Scan for the cell matching the given text and deliver its (x, y) coordinate at center. 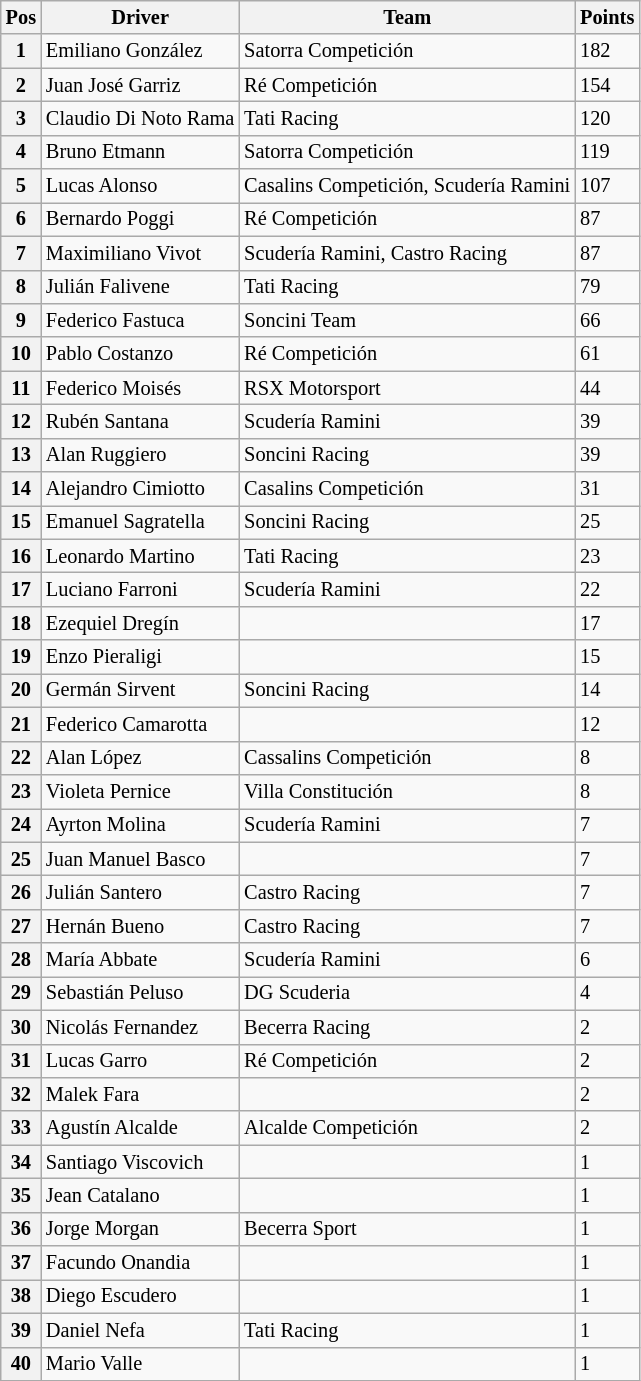
Daniel Nefa (140, 1330)
Emanuel Sagratella (140, 522)
182 (607, 51)
37 (21, 1263)
Alan Ruggiero (140, 455)
79 (607, 287)
154 (607, 85)
Pablo Costanzo (140, 354)
Federico Camarotta (140, 724)
24 (21, 825)
Rubén Santana (140, 421)
Malek Fara (140, 1094)
36 (21, 1229)
Violeta Pernice (140, 791)
Casalins Competición (407, 489)
40 (21, 1364)
16 (21, 556)
Julián Santero (140, 892)
Juan José Garriz (140, 85)
66 (607, 320)
26 (21, 892)
120 (607, 118)
Hernán Bueno (140, 926)
19 (21, 657)
Driver (140, 17)
33 (21, 1128)
Facundo Onandia (140, 1263)
Alejandro Cimiotto (140, 489)
Team (407, 17)
Jorge Morgan (140, 1229)
107 (607, 186)
34 (21, 1162)
Mario Valle (140, 1364)
21 (21, 724)
5 (21, 186)
3 (21, 118)
Ayrton Molina (140, 825)
Federico Moisés (140, 388)
Villa Constitución (407, 791)
Lucas Alonso (140, 186)
Maximiliano Vivot (140, 253)
44 (607, 388)
Pos (21, 17)
Becerra Racing (407, 1027)
9 (21, 320)
10 (21, 354)
13 (21, 455)
Federico Fastuca (140, 320)
Bruno Etmann (140, 152)
Cassalins Competición (407, 758)
Agustín Alcalde (140, 1128)
Claudio Di Noto Rama (140, 118)
Ezequiel Dregín (140, 623)
11 (21, 388)
Alcalde Competición (407, 1128)
Lucas Garro (140, 1061)
Juan Manuel Basco (140, 859)
18 (21, 623)
119 (607, 152)
Sebastián Peluso (140, 993)
Bernardo Poggi (140, 219)
30 (21, 1027)
Germán Sirvent (140, 690)
DG Scuderia (407, 993)
28 (21, 960)
20 (21, 690)
Leonardo Martino (140, 556)
Diego Escudero (140, 1296)
29 (21, 993)
Jean Catalano (140, 1195)
35 (21, 1195)
Soncini Team (407, 320)
Enzo Pieraligi (140, 657)
María Abbate (140, 960)
RSX Motorsport (407, 388)
Scudería Ramini, Castro Racing (407, 253)
38 (21, 1296)
Julián Falivene (140, 287)
Santiago Viscovich (140, 1162)
Points (607, 17)
Casalins Competición, Scudería Ramini (407, 186)
Becerra Sport (407, 1229)
Nicolás Fernandez (140, 1027)
27 (21, 926)
32 (21, 1094)
Alan López (140, 758)
61 (607, 354)
Emiliano González (140, 51)
Luciano Farroni (140, 589)
